Detect which cell encompasses the target text, then output its (X, Y) center coordinate. 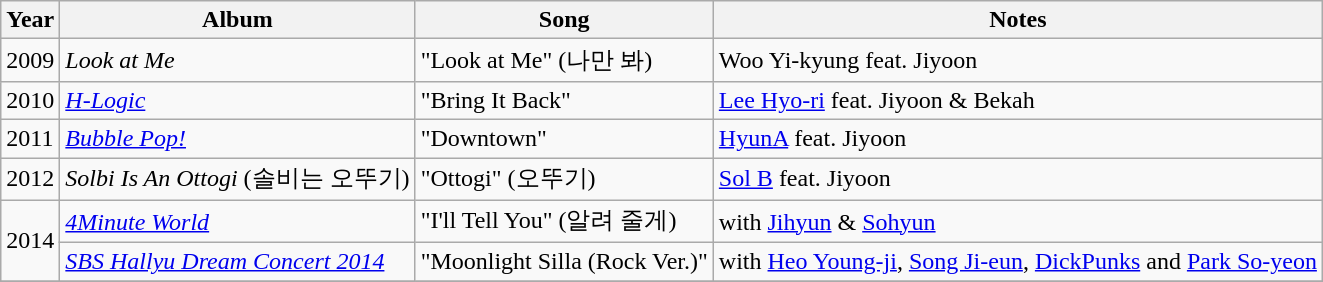
"Look at Me" (나만 봐) (564, 60)
"I'll Tell You" (알려 줄게) (564, 222)
Look at Me (238, 60)
Woo Yi-kyung feat. Jiyoon (1018, 60)
"Moonlight Silla (Rock Ver.)" (564, 262)
Solbi Is An Ottogi (솔비는 오뚜기) (238, 180)
4Minute World (238, 222)
Notes (1018, 20)
Lee Hyo-ri feat. Jiyoon & Bekah (1018, 100)
Album (238, 20)
"Bring It Back" (564, 100)
"Downtown" (564, 138)
SBS Hallyu Dream Concert 2014 (238, 262)
2014 (30, 240)
2009 (30, 60)
H-Logic (238, 100)
"Ottogi" (오뚜기) (564, 180)
Year (30, 20)
with Jihyun & Sohyun (1018, 222)
HyunA feat. Jiyoon (1018, 138)
Bubble Pop! (238, 138)
2011 (30, 138)
2010 (30, 100)
Song (564, 20)
2012 (30, 180)
with Heo Young-ji, Song Ji-eun, DickPunks and Park So-yeon (1018, 262)
Sol B feat. Jiyoon (1018, 180)
